Detect which cell encompasses the target text, then output its (X, Y) center coordinate. 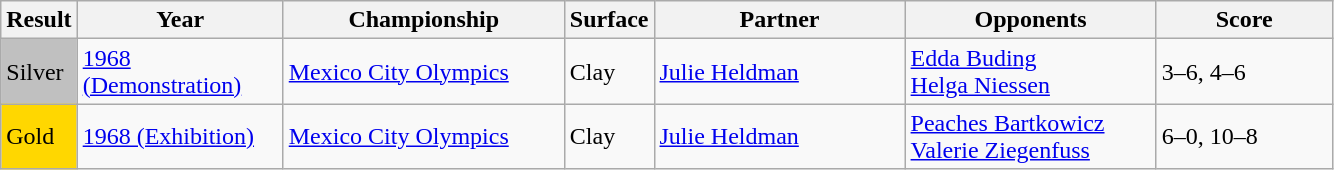
1968 (Exhibition) (180, 136)
6–0, 10–8 (1244, 136)
Partner (780, 20)
Surface (609, 20)
3–6, 4–6 (1244, 72)
Peaches Bartkowicz Valerie Ziegenfuss (1030, 136)
Opponents (1030, 20)
Edda Buding Helga Niessen (1030, 72)
Year (180, 20)
Result (39, 20)
Championship (424, 20)
Gold (39, 136)
Silver (39, 72)
Score (1244, 20)
1968 (Demonstration) (180, 72)
